Pinpoint the cell where the given text exists, returning its (X, Y) midpoint coordinate. 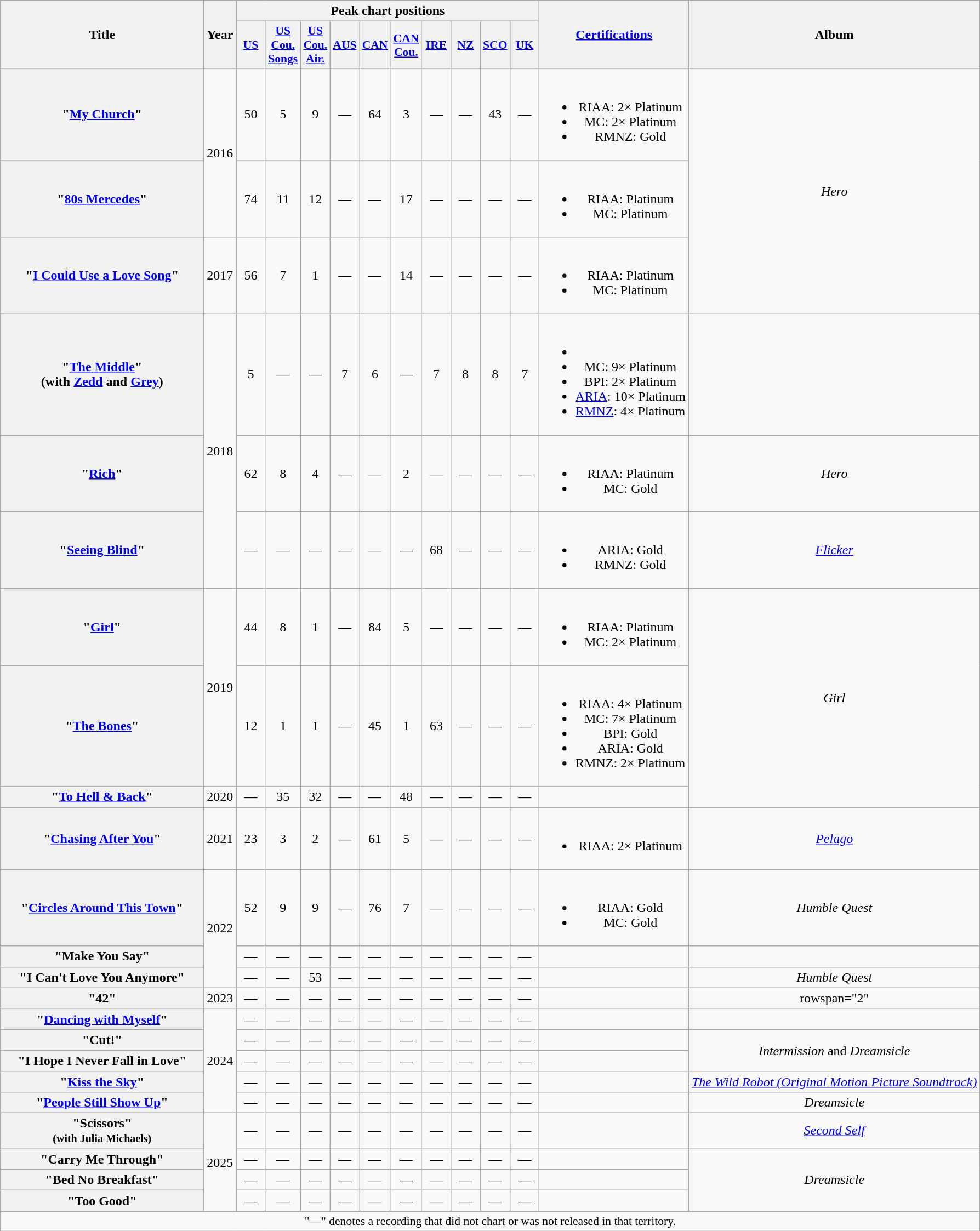
RIAA: 4× PlatinumMC: 7× PlatinumBPI: GoldARIA: GoldRMNZ: 2× Platinum (614, 726)
AUS (344, 45)
4 (315, 474)
"To Hell & Back" (102, 797)
USCou.Songs (283, 45)
74 (251, 198)
"Kiss the Sky" (102, 1081)
56 (251, 276)
Title (102, 35)
Album (834, 35)
"80s Mercedes" (102, 198)
2019 (220, 687)
11 (283, 198)
"Chasing After You" (102, 839)
NZ (466, 45)
RIAA: 2× PlatinumMC: 2× PlatinumRMNZ: Gold (614, 114)
2018 (220, 452)
Certifications (614, 35)
84 (375, 627)
52 (251, 908)
RIAA: PlatinumMC: Gold (614, 474)
2023 (220, 998)
RIAA: PlatinumMC: 2× Platinum (614, 627)
2017 (220, 276)
CANCou. (406, 45)
Intermission and Dreamsicle (834, 1050)
23 (251, 839)
"42" (102, 998)
"Make You Say" (102, 956)
"Seeing Blind" (102, 550)
2025 (220, 1162)
48 (406, 797)
"Scissors"(with Julia Michaels) (102, 1131)
63 (436, 726)
32 (315, 797)
"Rich" (102, 474)
2021 (220, 839)
MC: 9× PlatinumBPI: 2× PlatinumARIA: 10× PlatinumRMNZ: 4× Platinum (614, 375)
14 (406, 276)
61 (375, 839)
45 (375, 726)
"My Church" (102, 114)
US (251, 45)
"The Middle"(with Zedd and Grey) (102, 375)
Pelago (834, 839)
"Girl" (102, 627)
6 (375, 375)
The Wild Robot (Original Motion Picture Soundtrack) (834, 1081)
44 (251, 627)
2020 (220, 797)
"Carry Me Through" (102, 1159)
2024 (220, 1061)
43 (495, 114)
"Cut!" (102, 1040)
Peak chart positions (388, 11)
Flicker (834, 550)
RIAA: 2× Platinum (614, 839)
50 (251, 114)
17 (406, 198)
2022 (220, 928)
35 (283, 797)
CAN (375, 45)
rowspan="2" (834, 998)
"Bed No Breakfast" (102, 1180)
62 (251, 474)
"The Bones" (102, 726)
USCou.Air. (315, 45)
64 (375, 114)
"People Still Show Up" (102, 1103)
53 (315, 977)
"I Hope I Never Fall in Love" (102, 1061)
"I Can't Love You Anymore" (102, 977)
"Too Good" (102, 1201)
"I Could Use a Love Song" (102, 276)
Year (220, 35)
ARIA: GoldRMNZ: Gold (614, 550)
"—" denotes a recording that did not chart or was not released in that territory. (490, 1221)
"Dancing with Myself" (102, 1019)
2016 (220, 152)
Second Self (834, 1131)
SCO (495, 45)
UK (525, 45)
Girl (834, 698)
76 (375, 908)
"Circles Around This Town" (102, 908)
IRE (436, 45)
68 (436, 550)
RIAA: GoldMC: Gold (614, 908)
